Identify which cell holds the provided text, then report its [X, Y] central coordinate. 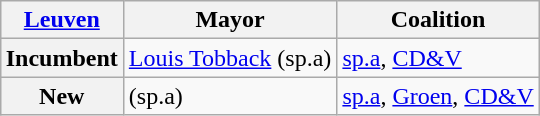
Leuven [62, 20]
Incumbent [62, 58]
Coalition [438, 20]
sp.a, CD&V [438, 58]
(sp.a) [230, 96]
Mayor [230, 20]
sp.a, Groen, CD&V [438, 96]
Louis Tobback (sp.a) [230, 58]
New [62, 96]
